Extract the [X, Y] coordinate from the center of the cell holding the provided text.  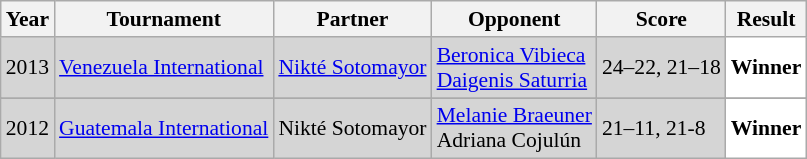
Opponent [514, 19]
21–11, 21-8 [662, 128]
Year [28, 19]
2013 [28, 68]
Melanie Braeuner Adriana Cojulún [514, 128]
Beronica Vibieca Daigenis Saturria [514, 68]
24–22, 21–18 [662, 68]
Guatemala International [164, 128]
Score [662, 19]
Venezuela International [164, 68]
Partner [352, 19]
2012 [28, 128]
Result [766, 19]
Tournament [164, 19]
